Find where the given text appears and provide that cell's center as [X, Y] coordinate. 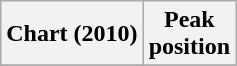
Peakposition [189, 34]
Chart (2010) [72, 34]
